Capture the cell that displays the provided text and extract its (x, y) central coordinate. 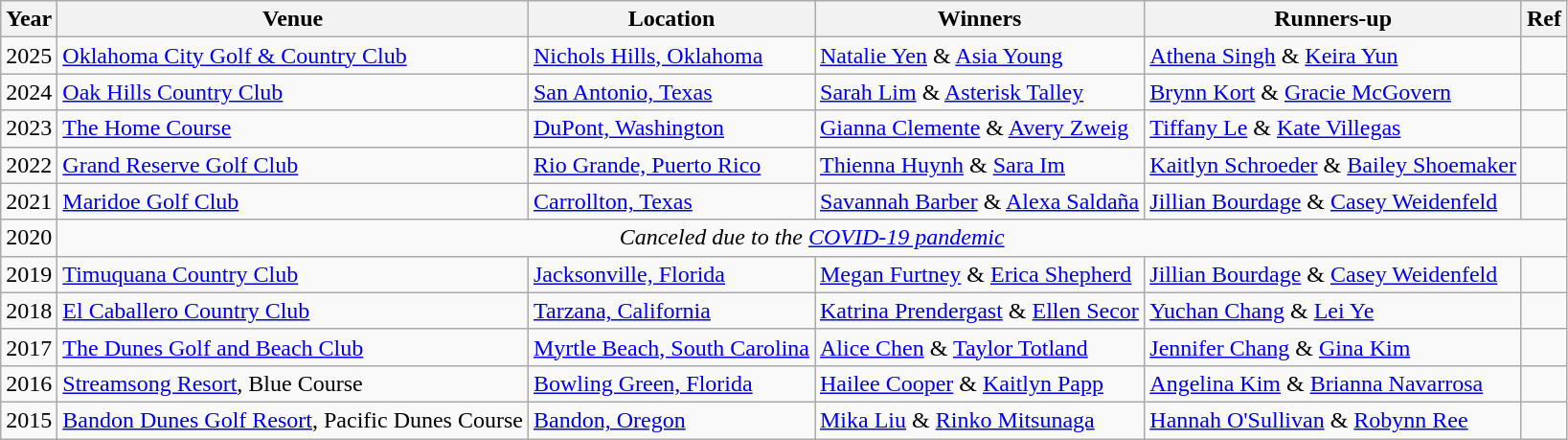
2024 (29, 92)
Savannah Barber & Alexa Saldaña (979, 201)
2021 (29, 201)
Angelina Kim & Brianna Navarrosa (1333, 383)
Winners (979, 19)
Streamsong Resort, Blue Course (293, 383)
2019 (29, 274)
Carrollton, Texas (670, 201)
Tiffany Le & Kate Villegas (1333, 128)
Yuchan Chang & Lei Ye (1333, 311)
Location (670, 19)
Thienna Huynh & Sara Im (979, 165)
Hailee Cooper & Kaitlyn Papp (979, 383)
Mika Liu & Rinko Mitsunaga (979, 420)
2016 (29, 383)
2017 (29, 347)
Hannah O'Sullivan & Robynn Ree (1333, 420)
2015 (29, 420)
Grand Reserve Golf Club (293, 165)
Brynn Kort & Gracie McGovern (1333, 92)
DuPont, Washington (670, 128)
Canceled due to the COVID-19 pandemic (812, 238)
Nichols Hills, Oklahoma (670, 56)
2025 (29, 56)
Katrina Prendergast & Ellen Secor (979, 311)
Timuquana Country Club (293, 274)
San Antonio, Texas (670, 92)
The Home Course (293, 128)
Maridoe Golf Club (293, 201)
Year (29, 19)
Oak Hills Country Club (293, 92)
2020 (29, 238)
Bowling Green, Florida (670, 383)
Kaitlyn Schroeder & Bailey Shoemaker (1333, 165)
Myrtle Beach, South Carolina (670, 347)
2023 (29, 128)
Runners-up (1333, 19)
Ref (1544, 19)
Venue (293, 19)
2018 (29, 311)
Athena Singh & Keira Yun (1333, 56)
Jennifer Chang & Gina Kim (1333, 347)
The Dunes Golf and Beach Club (293, 347)
Oklahoma City Golf & Country Club (293, 56)
El Caballero Country Club (293, 311)
Bandon, Oregon (670, 420)
Tarzana, California (670, 311)
Alice Chen & Taylor Totland (979, 347)
Rio Grande, Puerto Rico (670, 165)
Jacksonville, Florida (670, 274)
Sarah Lim & Asterisk Talley (979, 92)
Natalie Yen & Asia Young (979, 56)
Megan Furtney & Erica Shepherd (979, 274)
Gianna Clemente & Avery Zweig (979, 128)
Bandon Dunes Golf Resort, Pacific Dunes Course (293, 420)
2022 (29, 165)
